Find where the given text appears and provide that cell's center as (X, Y) coordinate. 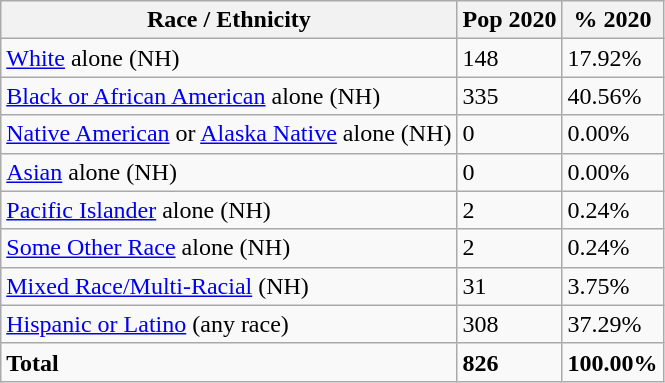
148 (510, 58)
White alone (NH) (229, 58)
Native American or Alaska Native alone (NH) (229, 134)
17.92% (612, 58)
31 (510, 286)
Pop 2020 (510, 20)
Hispanic or Latino (any race) (229, 324)
Pacific Islander alone (NH) (229, 210)
335 (510, 96)
3.75% (612, 286)
% 2020 (612, 20)
Total (229, 362)
100.00% (612, 362)
826 (510, 362)
40.56% (612, 96)
37.29% (612, 324)
Some Other Race alone (NH) (229, 248)
Mixed Race/Multi-Racial (NH) (229, 286)
Black or African American alone (NH) (229, 96)
Asian alone (NH) (229, 172)
Race / Ethnicity (229, 20)
308 (510, 324)
